Capture the cell that displays the provided text and extract its (x, y) central coordinate. 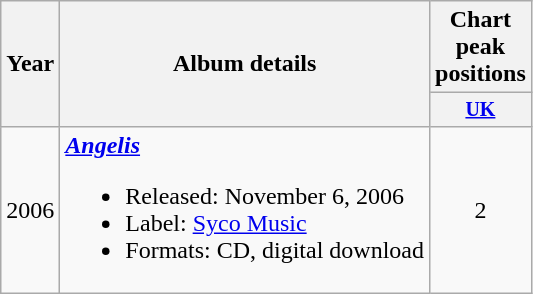
2 (481, 210)
UK (481, 110)
2006 (30, 210)
AngelisReleased: November 6, 2006Label: Syco MusicFormats: CD, digital download (245, 210)
Year (30, 64)
Chart peak positions (481, 47)
Album details (245, 64)
